Output the (x, y) coordinate of the center of the cell containing the given text.  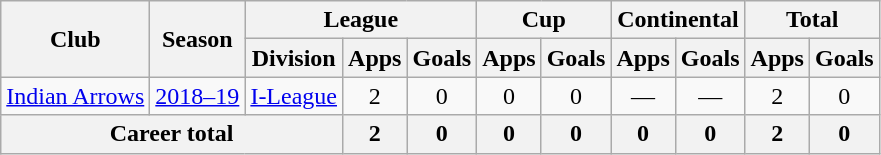
Total (812, 20)
Indian Arrows (76, 96)
Club (76, 39)
2018–19 (198, 96)
I-League (294, 96)
Cup (544, 20)
Season (198, 39)
Career total (172, 134)
Continental (678, 20)
League (361, 20)
Division (294, 58)
